Provide the (x, y) coordinate of the cell's center where the given text is located.  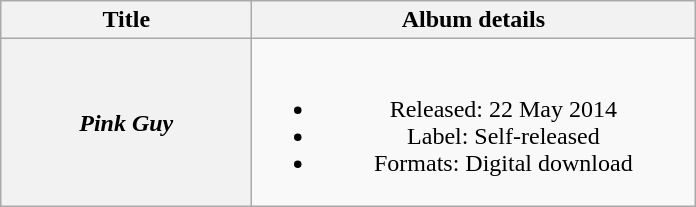
Released: 22 May 2014Label: Self-releasedFormats: Digital download (474, 122)
Album details (474, 20)
Title (126, 20)
Pink Guy (126, 122)
